Capture the cell that displays the provided text and extract its [X, Y] central coordinate. 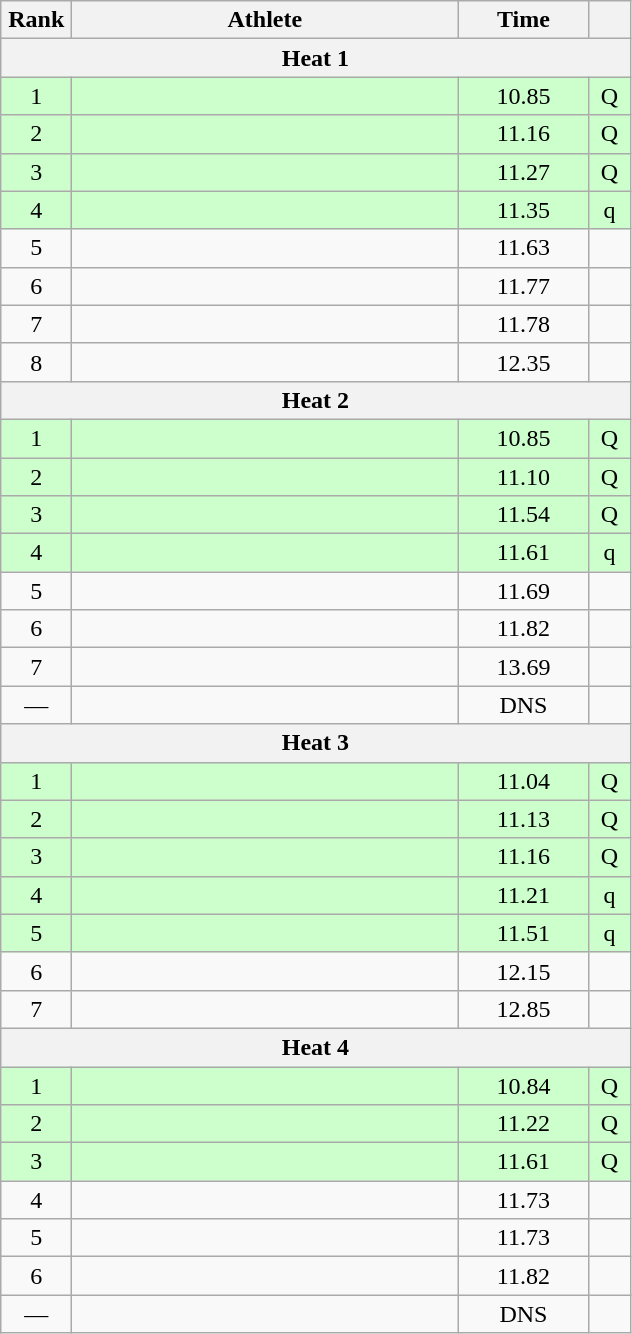
11.77 [524, 286]
Heat 2 [316, 400]
11.04 [524, 781]
11.51 [524, 933]
11.22 [524, 1124]
11.35 [524, 210]
Rank [36, 20]
13.69 [524, 667]
Heat 1 [316, 58]
12.15 [524, 971]
8 [36, 362]
11.54 [524, 515]
11.21 [524, 895]
11.78 [524, 324]
11.13 [524, 819]
Heat 3 [316, 743]
10.84 [524, 1085]
12.85 [524, 1009]
Heat 4 [316, 1047]
12.35 [524, 362]
11.27 [524, 172]
Athlete [265, 20]
11.10 [524, 477]
Time [524, 20]
11.69 [524, 591]
11.63 [524, 248]
